From the cell containing the given text, extract its center point as (x, y) coordinate. 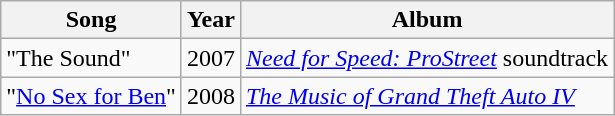
"The Sound" (92, 58)
"No Sex for Ben" (92, 96)
Need for Speed: ProStreet soundtrack (426, 58)
2007 (210, 58)
Song (92, 20)
Album (426, 20)
2008 (210, 96)
Year (210, 20)
The Music of Grand Theft Auto IV (426, 96)
